Search for the cell housing the specified text and yield its [X, Y] center coordinate. 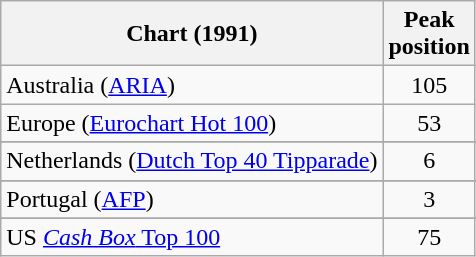
Netherlands (Dutch Top 40 Tipparade) [192, 161]
75 [429, 237]
Peakposition [429, 34]
3 [429, 199]
Portugal (AFP) [192, 199]
US Cash Box Top 100 [192, 237]
6 [429, 161]
Chart (1991) [192, 34]
53 [429, 123]
Europe (Eurochart Hot 100) [192, 123]
Australia (ARIA) [192, 85]
105 [429, 85]
